Detect which cell encompasses the target text, then output its [X, Y] center coordinate. 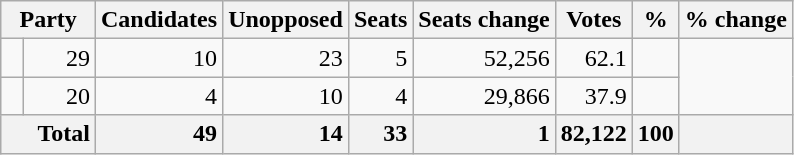
37.9 [594, 96]
14 [286, 134]
49 [160, 134]
29,866 [484, 96]
% [656, 20]
Total [48, 134]
33 [380, 134]
Candidates [160, 20]
29 [59, 58]
Unopposed [286, 20]
Seats [380, 20]
62.1 [594, 58]
100 [656, 134]
5 [380, 58]
82,122 [594, 134]
Votes [594, 20]
20 [59, 96]
1 [484, 134]
% change [736, 20]
Party [48, 20]
23 [286, 58]
52,256 [484, 58]
Seats change [484, 20]
